Determine the (X, Y) coordinate at the center of the cell enclosing the given text.  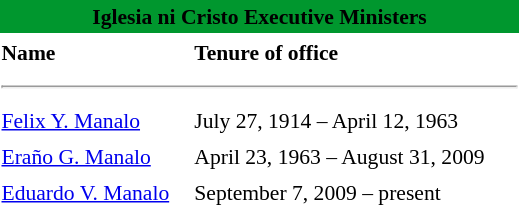
Felix Y. Manalo (95, 120)
Eraño G. Manalo (95, 156)
April 23, 1963 – August 31, 2009 (356, 156)
Iglesia ni Cristo Executive Ministers (260, 16)
Tenure of office (356, 52)
July 27, 1914 – April 12, 1963 (356, 120)
Name (95, 52)
